From the cell containing the given text, extract its center point as [X, Y] coordinate. 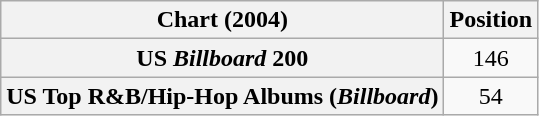
54 [491, 96]
US Top R&B/Hip-Hop Albums (Billboard) [222, 96]
Chart (2004) [222, 20]
146 [491, 58]
US Billboard 200 [222, 58]
Position [491, 20]
